Return the (X, Y) coordinate for the center point of the cell that contains the specified text.  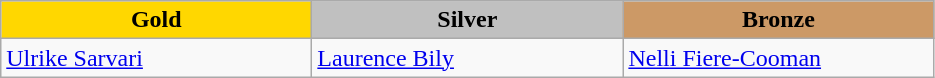
Bronze (778, 20)
Silver (468, 20)
Ulrike Sarvari (156, 58)
Gold (156, 20)
Nelli Fiere-Cooman (778, 58)
Laurence Bily (468, 58)
